Output the [X, Y] coordinate of the center of the cell containing the given text.  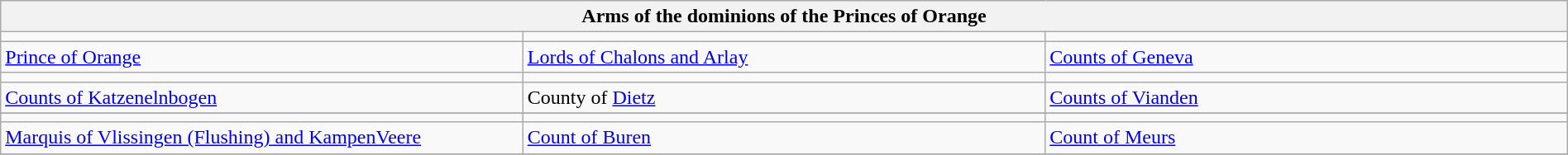
Arms of the dominions of the Princes of Orange [784, 16]
Prince of Orange [262, 57]
Lords of Chalons and Arlay [784, 57]
Counts of Katzenelnbogen [262, 97]
Count of Buren [784, 138]
Marquis of Vlissingen (Flushing) and KampenVeere [262, 138]
Counts of Vianden [1307, 97]
County of Dietz [784, 97]
Counts of Geneva [1307, 57]
Count of Meurs [1307, 138]
